Scan for the cell matching the given text and deliver its [X, Y] coordinate at center. 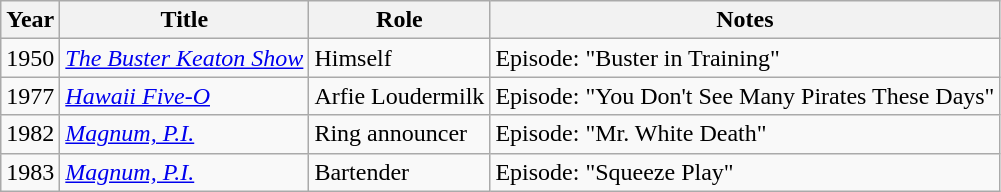
1977 [30, 96]
1950 [30, 58]
Arfie Loudermilk [400, 96]
Episode: "Buster in Training" [745, 58]
Episode: "Mr. White Death" [745, 134]
Notes [745, 20]
The Buster Keaton Show [184, 58]
Ring announcer [400, 134]
Role [400, 20]
1983 [30, 172]
Himself [400, 58]
Title [184, 20]
Hawaii Five-O [184, 96]
Year [30, 20]
Episode: "Squeeze Play" [745, 172]
Episode: "You Don't See Many Pirates These Days" [745, 96]
Bartender [400, 172]
1982 [30, 134]
